Scan for the cell matching the given text and deliver its [X, Y] coordinate at center. 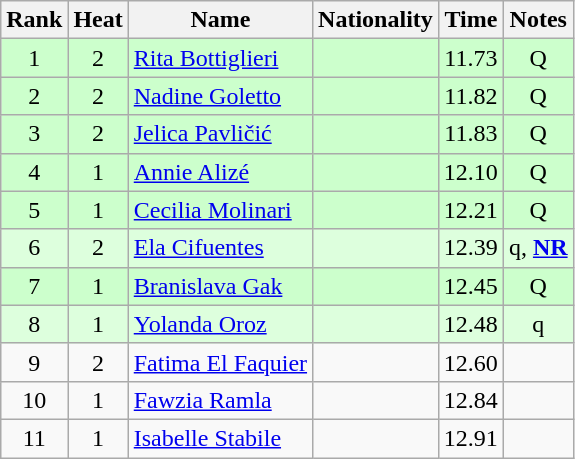
11.73 [470, 58]
7 [34, 286]
Nadine Goletto [220, 96]
11.83 [470, 134]
9 [34, 362]
Yolanda Oroz [220, 324]
Cecilia Molinari [220, 210]
12.45 [470, 286]
Rank [34, 20]
6 [34, 248]
Fatima El Faquier [220, 362]
12.39 [470, 248]
4 [34, 172]
Branislava Gak [220, 286]
Nationality [376, 20]
11 [34, 438]
12.48 [470, 324]
Name [220, 20]
Jelica Pavličić [220, 134]
3 [34, 134]
12.60 [470, 362]
Annie Alizé [220, 172]
Time [470, 20]
12.91 [470, 438]
Notes [538, 20]
10 [34, 400]
Rita Bottiglieri [220, 58]
q, NR [538, 248]
12.84 [470, 400]
Ela Cifuentes [220, 248]
12.10 [470, 172]
12.21 [470, 210]
11.82 [470, 96]
Isabelle Stabile [220, 438]
5 [34, 210]
q [538, 324]
8 [34, 324]
Heat [98, 20]
Fawzia Ramla [220, 400]
